Locate the cell with the specified text and output its [x, y] center coordinate. 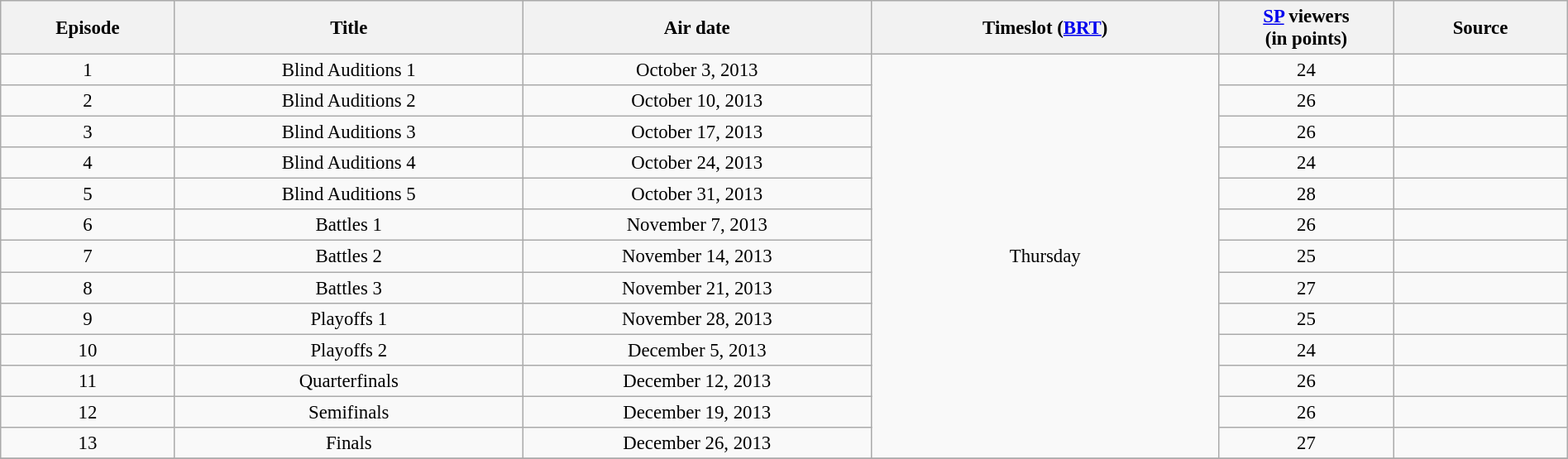
December 12, 2013 [696, 380]
Playoffs 2 [349, 350]
December 26, 2013 [696, 443]
Quarterfinals [349, 380]
November 7, 2013 [696, 226]
Timeslot (BRT) [1045, 28]
November 21, 2013 [696, 288]
6 [88, 226]
Semifinals [349, 412]
7 [88, 256]
Blind Auditions 3 [349, 132]
Source [1480, 28]
5 [88, 194]
11 [88, 380]
October 10, 2013 [696, 101]
13 [88, 443]
Blind Auditions 4 [349, 163]
October 3, 2013 [696, 70]
Blind Auditions 1 [349, 70]
Battles 3 [349, 288]
Air date [696, 28]
November 14, 2013 [696, 256]
Blind Auditions 5 [349, 194]
Blind Auditions 2 [349, 101]
October 17, 2013 [696, 132]
Thursday [1045, 256]
3 [88, 132]
Finals [349, 443]
4 [88, 163]
Episode [88, 28]
December 5, 2013 [696, 350]
10 [88, 350]
28 [1306, 194]
1 [88, 70]
Playoffs 1 [349, 318]
October 24, 2013 [696, 163]
Battles 1 [349, 226]
November 28, 2013 [696, 318]
December 19, 2013 [696, 412]
SP viewers(in points) [1306, 28]
9 [88, 318]
October 31, 2013 [696, 194]
Battles 2 [349, 256]
12 [88, 412]
Title [349, 28]
8 [88, 288]
2 [88, 101]
